Capture the cell that displays the provided text and extract its (x, y) central coordinate. 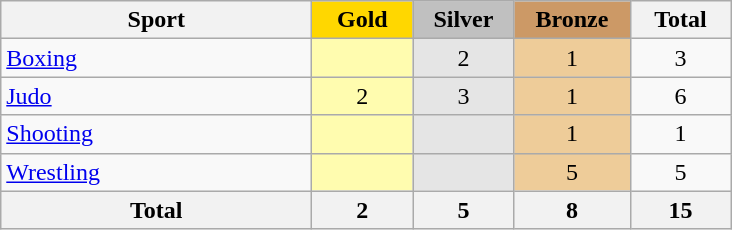
8 (572, 210)
Gold (362, 20)
6 (680, 96)
Bronze (572, 20)
Wrestling (156, 172)
Silver (464, 20)
Shooting (156, 134)
Boxing (156, 58)
Judo (156, 96)
Sport (156, 20)
15 (680, 210)
